From the cell containing the given text, extract its center point as (X, Y) coordinate. 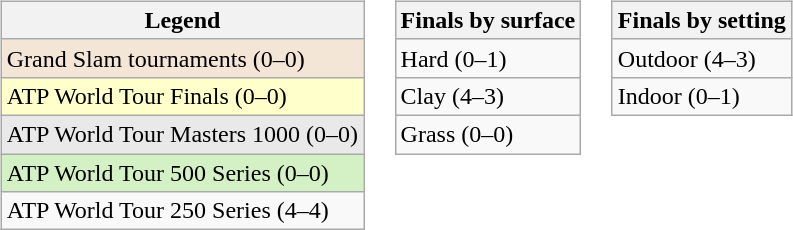
Grass (0–0) (488, 134)
Legend (182, 20)
Clay (4–3) (488, 96)
Finals by surface (488, 20)
ATP World Tour 250 Series (4–4) (182, 211)
Indoor (0–1) (702, 96)
ATP World Tour Masters 1000 (0–0) (182, 134)
Grand Slam tournaments (0–0) (182, 58)
Hard (0–1) (488, 58)
Outdoor (4–3) (702, 58)
ATP World Tour 500 Series (0–0) (182, 173)
ATP World Tour Finals (0–0) (182, 96)
Finals by setting (702, 20)
